Extract the [x, y] coordinate from the center of the cell holding the provided text.  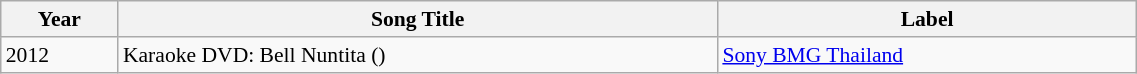
Sony BMG Thailand [927, 55]
Song Title [418, 19]
2012 [60, 55]
Karaoke DVD: Bell Nuntita () [418, 55]
Label [927, 19]
Year [60, 19]
